Return (x, y) of the center of cell containing provided text 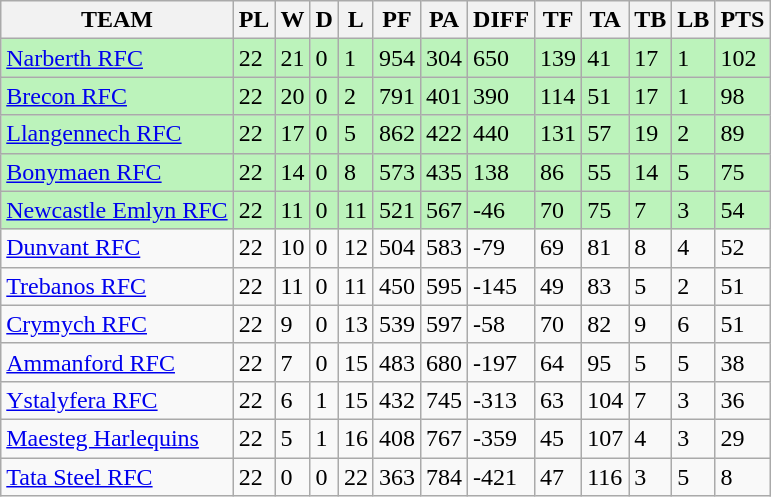
29 (742, 438)
440 (502, 134)
767 (444, 438)
89 (742, 134)
16 (356, 438)
-58 (502, 324)
Llangennech RFC (117, 134)
57 (606, 134)
104 (606, 400)
450 (396, 286)
19 (650, 134)
680 (444, 362)
LB (694, 20)
PA (444, 20)
52 (742, 248)
-359 (502, 438)
116 (606, 477)
583 (444, 248)
86 (558, 172)
390 (502, 96)
483 (396, 362)
DIFF (502, 20)
597 (444, 324)
63 (558, 400)
-46 (502, 210)
TB (650, 20)
504 (396, 248)
131 (558, 134)
573 (396, 172)
401 (444, 96)
41 (606, 58)
432 (396, 400)
-79 (502, 248)
Ammanford RFC (117, 362)
Bonymaen RFC (117, 172)
Trebanos RFC (117, 286)
TF (558, 20)
521 (396, 210)
567 (444, 210)
38 (742, 362)
539 (396, 324)
82 (606, 324)
10 (292, 248)
862 (396, 134)
20 (292, 96)
69 (558, 248)
81 (606, 248)
36 (742, 400)
408 (396, 438)
49 (558, 286)
TA (606, 20)
45 (558, 438)
138 (502, 172)
95 (606, 362)
Newcastle Emlyn RFC (117, 210)
TEAM (117, 20)
Brecon RFC (117, 96)
55 (606, 172)
12 (356, 248)
-421 (502, 477)
47 (558, 477)
Crymych RFC (117, 324)
PF (396, 20)
D (324, 20)
13 (356, 324)
102 (742, 58)
83 (606, 286)
PL (254, 20)
595 (444, 286)
-197 (502, 362)
-313 (502, 400)
791 (396, 96)
114 (558, 96)
650 (502, 58)
64 (558, 362)
PTS (742, 20)
Dunvant RFC (117, 248)
W (292, 20)
-145 (502, 286)
363 (396, 477)
422 (444, 134)
54 (742, 210)
139 (558, 58)
745 (444, 400)
Maesteg Harlequins (117, 438)
954 (396, 58)
784 (444, 477)
21 (292, 58)
L (356, 20)
Tata Steel RFC (117, 477)
Narberth RFC (117, 58)
Ystalyfera RFC (117, 400)
107 (606, 438)
98 (742, 96)
435 (444, 172)
304 (444, 58)
